Extract the (X, Y) coordinate from the center of the cell holding the provided text.  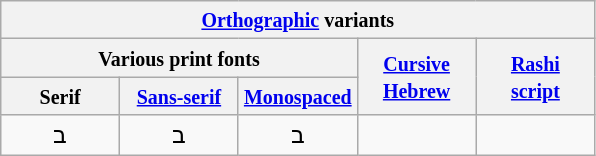
Sans-serif (180, 96)
Serif (60, 96)
Monospaced (298, 96)
CursiveHebrew (416, 77)
Various print fonts (179, 58)
Orthographic variants (298, 20)
Rashiscript (536, 77)
